Pinpoint the cell where the given text exists, returning its [X, Y] midpoint coordinate. 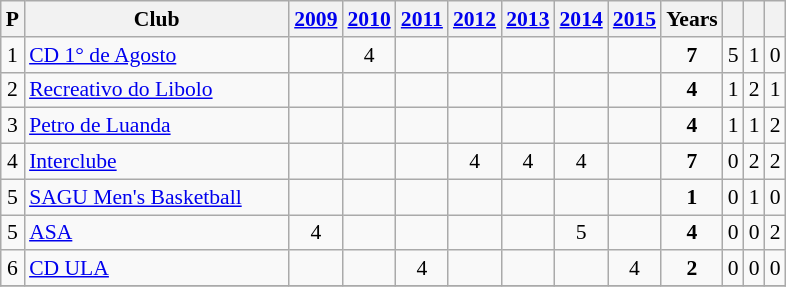
Years [692, 19]
ASA [156, 233]
Recreativo do Libolo [156, 90]
2013 [528, 19]
2011 [422, 19]
2009 [316, 19]
3 [12, 126]
2012 [474, 19]
2010 [368, 19]
Interclube [156, 162]
Club [156, 19]
CD 1° de Agosto [156, 55]
Petro de Luanda [156, 126]
SAGU Men's Basketball [156, 197]
P [12, 19]
CD ULA [156, 269]
6 [12, 269]
2014 [582, 19]
2015 [634, 19]
